Locate the cell with the specified text and output its [x, y] center coordinate. 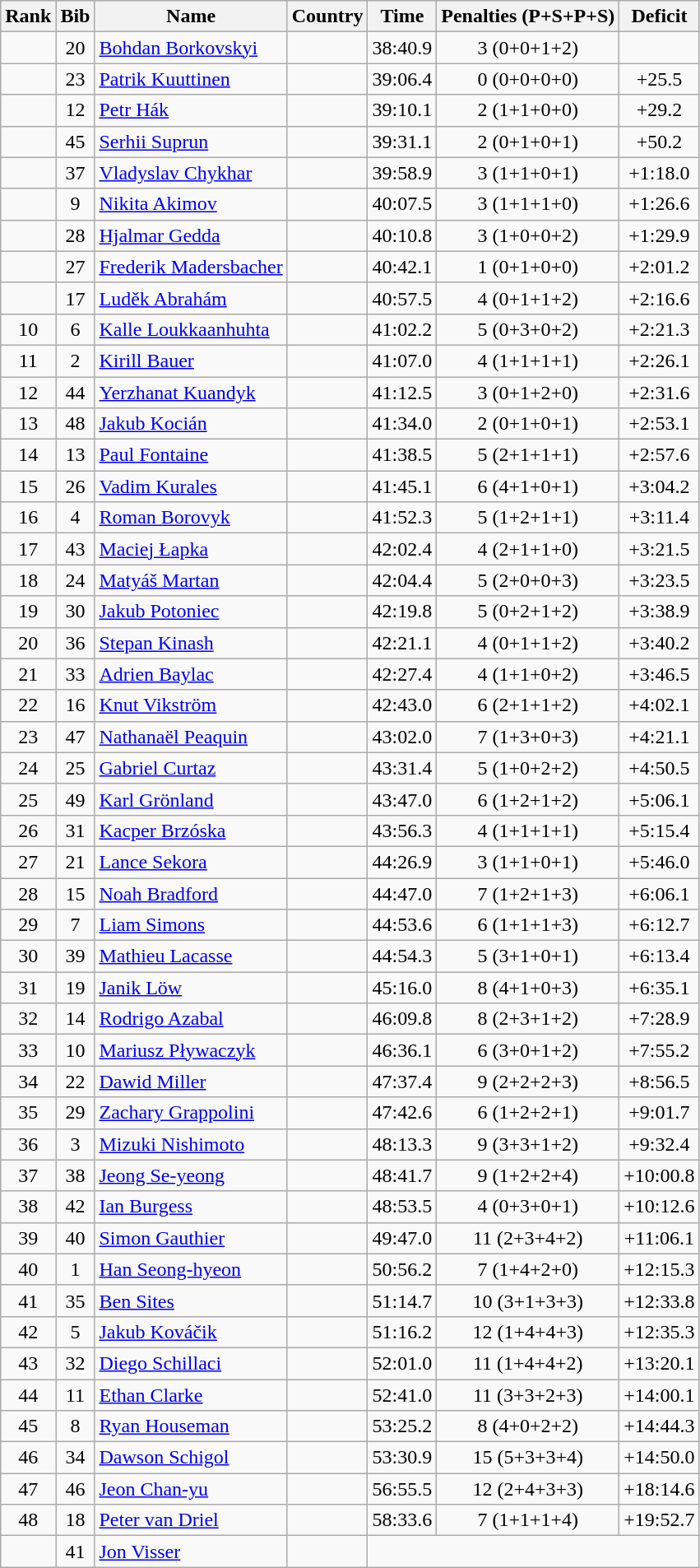
39:06.4 [402, 79]
44:47.0 [402, 893]
+4:02.1 [660, 705]
40:10.8 [402, 235]
Dawid Miller [191, 1082]
11 (1+4+4+2) [528, 1363]
8 (2+3+1+2) [528, 1019]
Kacper Brzóska [191, 831]
5 (0+2+1+2) [528, 612]
5 (1+0+2+2) [528, 768]
42:27.4 [402, 674]
Nathanaël Peaquin [191, 737]
+6:06.1 [660, 893]
8 (4+0+2+2) [528, 1426]
Vladyslav Chykhar [191, 173]
41:34.0 [402, 424]
6 (1+1+1+3) [528, 925]
Penalties (P+S+P+S) [528, 16]
5 [76, 1332]
40:07.5 [402, 204]
4 (1+1+0+2) [528, 674]
+2:21.3 [660, 329]
49 [76, 799]
Janik Löw [191, 988]
3 (1+1+1+0) [528, 204]
+1:29.9 [660, 235]
47:37.4 [402, 1082]
Knut Vikström [191, 705]
39:10.1 [402, 110]
44:54.3 [402, 956]
Ryan Houseman [191, 1426]
42:43.0 [402, 705]
Jakub Kocián [191, 424]
+3:38.9 [660, 612]
41:02.2 [402, 329]
11 (2+3+4+2) [528, 1238]
Name [191, 16]
8 [76, 1426]
5 (1+2+1+1) [528, 518]
Noah Bradford [191, 893]
Rank [28, 16]
44:53.6 [402, 925]
+3:23.5 [660, 580]
+50.2 [660, 142]
+3:21.5 [660, 549]
Country [327, 16]
+12:15.3 [660, 1269]
3 [76, 1144]
41:12.5 [402, 393]
53:25.2 [402, 1426]
50:56.2 [402, 1269]
Hjalmar Gedda [191, 235]
1 (0+1+0+0) [528, 267]
9 (3+3+1+2) [528, 1144]
+7:28.9 [660, 1019]
4 (2+1+1+0) [528, 549]
52:41.0 [402, 1395]
11 (3+3+2+3) [528, 1395]
+13:20.1 [660, 1363]
Lance Sekora [191, 862]
Liam Simons [191, 925]
15 (5+3+3+4) [528, 1458]
6 [76, 329]
8 (4+1+0+3) [528, 988]
+4:21.1 [660, 737]
+4:50.5 [660, 768]
+29.2 [660, 110]
Peter van Driel [191, 1520]
Maciej Łapka [191, 549]
+10:12.6 [660, 1207]
40:57.5 [402, 298]
10 (3+1+3+3) [528, 1300]
3 (0+1+2+0) [528, 393]
+1:26.6 [660, 204]
1 [76, 1269]
Karl Grönland [191, 799]
Mathieu Lacasse [191, 956]
Jakub Potoniec [191, 612]
39:31.1 [402, 142]
7 (1+4+2+0) [528, 1269]
51:14.7 [402, 1300]
52:01.0 [402, 1363]
2 (1+1+0+0) [528, 110]
+14:44.3 [660, 1426]
+5:15.4 [660, 831]
42:21.1 [402, 643]
44:26.9 [402, 862]
6 (1+2+1+2) [528, 799]
+2:26.1 [660, 361]
Deficit [660, 16]
+2:31.6 [660, 393]
+1:18.0 [660, 173]
Petr Hák [191, 110]
38:40.9 [402, 48]
Paul Fontaine [191, 455]
Roman Borovyk [191, 518]
+2:57.6 [660, 455]
49:47.0 [402, 1238]
12 (2+4+3+3) [528, 1489]
12 (1+4+4+3) [528, 1332]
39:58.9 [402, 173]
42:04.4 [402, 580]
41:52.3 [402, 518]
41:07.0 [402, 361]
Vadim Kurales [191, 486]
Jon Visser [191, 1552]
43:56.3 [402, 831]
46:09.8 [402, 1019]
+2:01.2 [660, 267]
Kalle Loukkaanhuhta [191, 329]
5 (0+3+0+2) [528, 329]
+11:06.1 [660, 1238]
42:02.4 [402, 549]
Mizuki Nishimoto [191, 1144]
+18:14.6 [660, 1489]
+9:01.7 [660, 1113]
6 (3+0+1+2) [528, 1050]
+12:35.3 [660, 1332]
5 (2+1+1+1) [528, 455]
Ben Sites [191, 1300]
3 (0+0+1+2) [528, 48]
3 (1+0+0+2) [528, 235]
41:38.5 [402, 455]
+3:40.2 [660, 643]
Matyáš Martan [191, 580]
41:45.1 [402, 486]
+6:35.1 [660, 988]
9 (2+2+2+3) [528, 1082]
56:55.5 [402, 1489]
Jakub Kováčik [191, 1332]
5 (3+1+0+1) [528, 956]
Yerzhanat Kuandyk [191, 393]
48:53.5 [402, 1207]
6 (2+1+1+2) [528, 705]
+3:46.5 [660, 674]
Gabriel Curtaz [191, 768]
Kirill Bauer [191, 361]
9 (1+2+2+4) [528, 1175]
7 (1+2+1+3) [528, 893]
7 (1+1+1+4) [528, 1520]
Bib [76, 16]
+8:56.5 [660, 1082]
5 (2+0+0+3) [528, 580]
Dawson Schigol [191, 1458]
Stepan Kinash [191, 643]
Luděk Abrahám [191, 298]
+25.5 [660, 79]
+6:12.7 [660, 925]
Time [402, 16]
40:42.1 [402, 267]
+3:04.2 [660, 486]
Frederik Madersbacher [191, 267]
+14:00.1 [660, 1395]
+10:00.8 [660, 1175]
Zachary Grappolini [191, 1113]
4 [76, 518]
Patrik Kuuttinen [191, 79]
58:33.6 [402, 1520]
Han Seong-hyeon [191, 1269]
+19:52.7 [660, 1520]
6 (1+2+2+1) [528, 1113]
Serhii Suprun [191, 142]
Mariusz Pływaczyk [191, 1050]
47:42.6 [402, 1113]
+7:55.2 [660, 1050]
+5:06.1 [660, 799]
6 (4+1+0+1) [528, 486]
42:19.8 [402, 612]
9 [76, 204]
51:16.2 [402, 1332]
Nikita Akimov [191, 204]
Simon Gauthier [191, 1238]
Rodrigo Azabal [191, 1019]
Diego Schillaci [191, 1363]
+9:32.4 [660, 1144]
Ethan Clarke [191, 1395]
48:13.3 [402, 1144]
43:02.0 [402, 737]
Jeong Se-yeong [191, 1175]
+12:33.8 [660, 1300]
+2:16.6 [660, 298]
43:31.4 [402, 768]
+5:46.0 [660, 862]
Bohdan Borkovskyi [191, 48]
2 [76, 361]
46:36.1 [402, 1050]
7 [76, 925]
7 (1+3+0+3) [528, 737]
4 (0+3+0+1) [528, 1207]
45:16.0 [402, 988]
43:47.0 [402, 799]
48:41.7 [402, 1175]
+2:53.1 [660, 424]
Jeon Chan-yu [191, 1489]
+6:13.4 [660, 956]
53:30.9 [402, 1458]
0 (0+0+0+0) [528, 79]
Ian Burgess [191, 1207]
+14:50.0 [660, 1458]
+3:11.4 [660, 518]
Adrien Baylac [191, 674]
